From the cell containing the given text, extract its center point as (X, Y) coordinate. 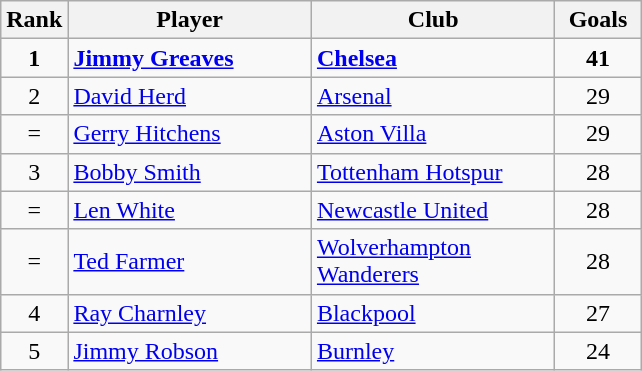
5 (34, 351)
Goals (598, 20)
Jimmy Greaves (190, 58)
3 (34, 172)
Club (433, 20)
Burnley (433, 351)
Ray Charnley (190, 313)
Arsenal (433, 96)
27 (598, 313)
Aston Villa (433, 134)
1 (34, 58)
24 (598, 351)
Bobby Smith (190, 172)
Rank (34, 20)
David Herd (190, 96)
2 (34, 96)
Blackpool (433, 313)
Gerry Hitchens (190, 134)
Tottenham Hotspur (433, 172)
Ted Farmer (190, 262)
Wolverhampton Wanderers (433, 262)
Len White (190, 210)
Chelsea (433, 58)
41 (598, 58)
Newcastle United (433, 210)
Jimmy Robson (190, 351)
Player (190, 20)
4 (34, 313)
